Return [x, y] of the center of cell containing provided text 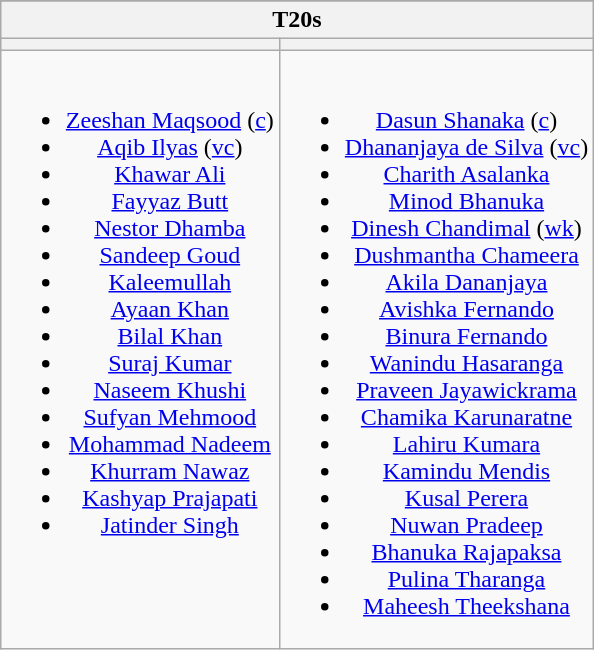
T20s [296, 20]
